Determine the [x, y] coordinate at the center of the cell enclosing the given text.  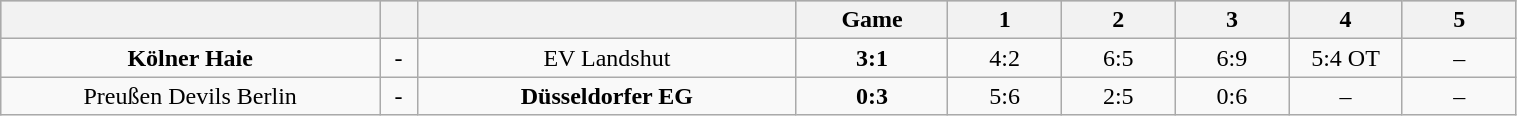
Düsseldorfer EG [606, 96]
3 [1232, 20]
5 [1459, 20]
1 [1005, 20]
0:3 [872, 96]
2:5 [1118, 96]
6:9 [1232, 58]
EV Landshut [606, 58]
6:5 [1118, 58]
4:2 [1005, 58]
5:6 [1005, 96]
2 [1118, 20]
Game [872, 20]
Preußen Devils Berlin [190, 96]
0:6 [1232, 96]
Kölner Haie [190, 58]
5:4 OT [1346, 58]
4 [1346, 20]
3:1 [872, 58]
